From the cell containing the given text, extract its center point as [X, Y] coordinate. 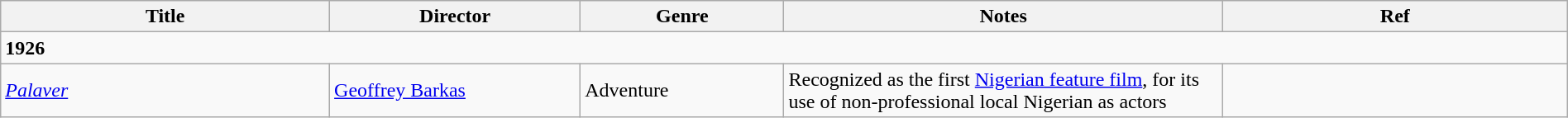
Title [165, 17]
Ref [1394, 17]
Director [455, 17]
Geoffrey Barkas [455, 91]
Adventure [682, 91]
Notes [1003, 17]
Genre [682, 17]
Recognized as the first Nigerian feature film, for its use of non-professional local Nigerian as actors [1003, 91]
1926 [784, 48]
Palaver [165, 91]
